Return [X, Y] of the center of cell containing provided text 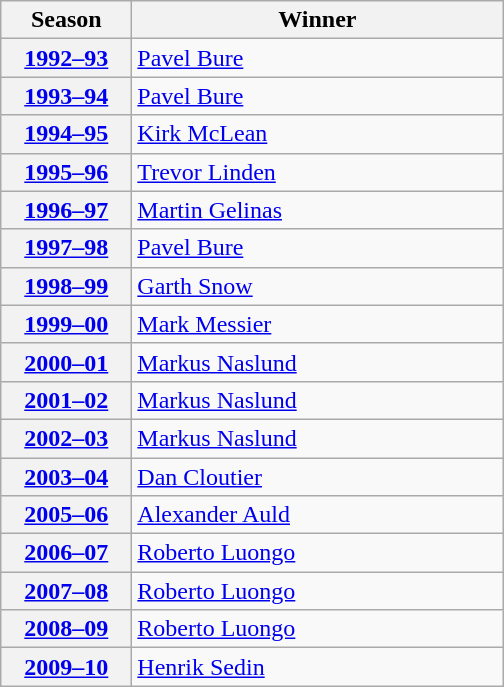
Winner [318, 20]
2000–01 [66, 362]
1992–93 [66, 58]
Dan Cloutier [318, 477]
Season [66, 20]
2001–02 [66, 400]
1997–98 [66, 248]
2005–06 [66, 515]
2007–08 [66, 591]
Trevor Linden [318, 172]
Martin Gelinas [318, 210]
1998–99 [66, 286]
1993–94 [66, 96]
Mark Messier [318, 324]
2002–03 [66, 438]
1996–97 [66, 210]
Henrik Sedin [318, 667]
Garth Snow [318, 286]
Kirk McLean [318, 134]
1999–00 [66, 324]
1995–96 [66, 172]
Alexander Auld [318, 515]
2003–04 [66, 477]
1994–95 [66, 134]
2006–07 [66, 553]
2009–10 [66, 667]
2008–09 [66, 629]
